Provide the [x, y] coordinate of the cell's center where the given text is located.  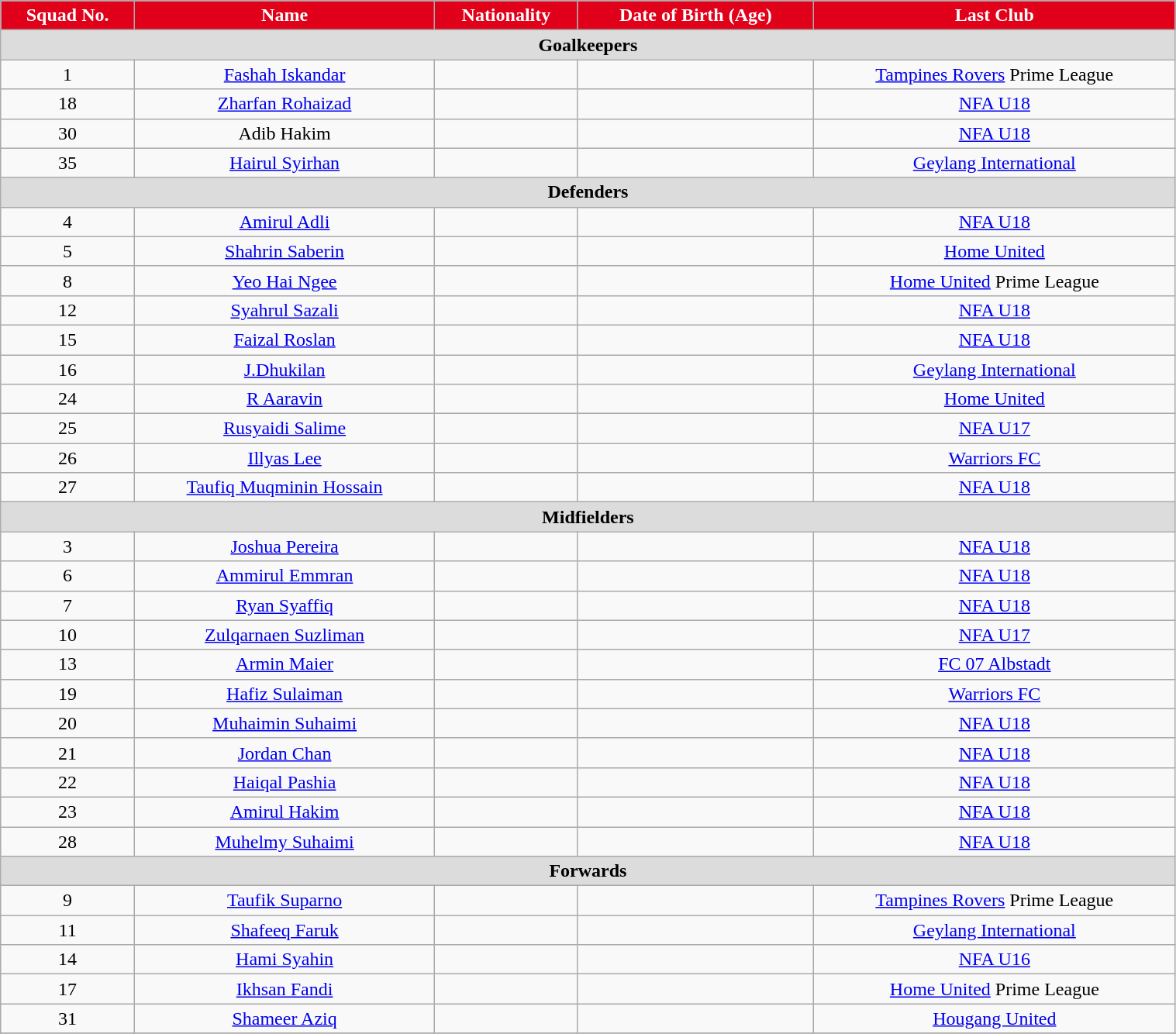
Taufik Suparno [284, 901]
35 [68, 163]
30 [68, 133]
Yeo Hai Ngee [284, 281]
16 [68, 370]
22 [68, 782]
Joshua Pereira [284, 546]
20 [68, 723]
28 [68, 841]
Muhelmy Suhaimi [284, 841]
Illyas Lee [284, 458]
R Aaravin [284, 399]
3 [68, 546]
Fashah Iskandar [284, 74]
23 [68, 812]
1 [68, 74]
8 [68, 281]
Goalkeepers [588, 45]
26 [68, 458]
11 [68, 930]
5 [68, 251]
Hami Syahin [284, 960]
27 [68, 488]
Hougang United [995, 1018]
Shafeeq Faruk [284, 930]
9 [68, 901]
Date of Birth (Age) [696, 16]
18 [68, 104]
6 [68, 576]
Zulqarnaen Suzliman [284, 635]
31 [68, 1018]
7 [68, 605]
Faizal Roslan [284, 339]
Midfielders [588, 517]
FC 07 Albstadt [995, 664]
J.Dhukilan [284, 370]
15 [68, 339]
Name [284, 16]
Zharfan Rohaizad [284, 104]
Squad No. [68, 16]
4 [68, 222]
Shameer Aziq [284, 1018]
Armin Maier [284, 664]
Taufiq Muqminin Hossain [284, 488]
Syahrul Sazali [284, 310]
Ryan Syaffiq [284, 605]
Jordan Chan [284, 753]
Defenders [588, 192]
12 [68, 310]
NFA U16 [995, 960]
Haiqal Pashia [284, 782]
24 [68, 399]
Shahrin Saberin [284, 251]
Rusyaidi Salime [284, 429]
19 [68, 694]
13 [68, 664]
14 [68, 960]
Last Club [995, 16]
Amirul Adli [284, 222]
Ikhsan Fandi [284, 989]
Hafiz Sulaiman [284, 694]
25 [68, 429]
Forwards [588, 871]
Hairul Syirhan [284, 163]
Adib Hakim [284, 133]
Amirul Hakim [284, 812]
17 [68, 989]
10 [68, 635]
21 [68, 753]
Nationality [506, 16]
Muhaimin Suhaimi [284, 723]
Ammirul Emmran [284, 576]
